From the cell containing the given text, extract its center point as (X, Y) coordinate. 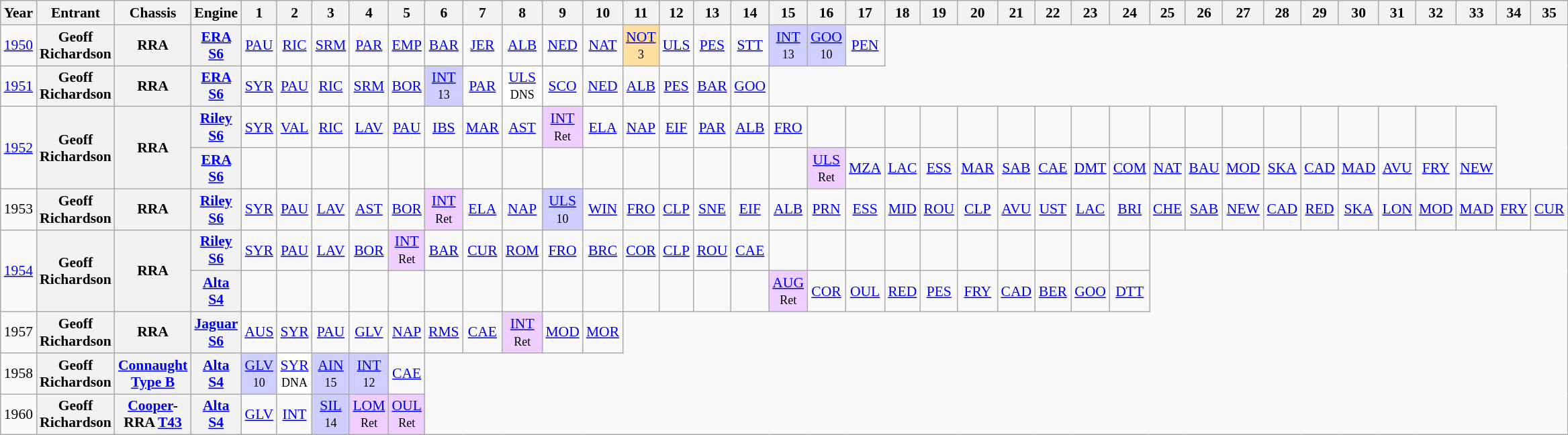
RMS (444, 333)
ROM (522, 250)
33 (1476, 13)
BRI (1129, 209)
INT12 (369, 373)
24 (1129, 13)
22 (1053, 13)
MOR (603, 333)
23 (1090, 13)
6 (444, 13)
2 (294, 13)
7 (482, 13)
LON (1397, 209)
COM (1129, 168)
JER (482, 46)
21 (1016, 13)
1958 (19, 373)
DMT (1090, 168)
MID (903, 209)
20 (978, 13)
Entrant (75, 13)
Year (19, 13)
32 (1436, 13)
Jaguar S6 (216, 333)
4 (369, 13)
27 (1244, 13)
CHE (1167, 209)
35 (1550, 13)
AIN15 (331, 373)
11 (641, 13)
8 (522, 13)
1957 (19, 333)
ULSRet (826, 168)
25 (1167, 13)
31 (1397, 13)
12 (677, 13)
Cooper-RRA T43 (153, 415)
BER (1053, 291)
16 (826, 13)
PEN (865, 46)
1951 (19, 86)
1952 (19, 148)
Chassis (153, 13)
18 (903, 13)
BAU (1204, 168)
LOMRet (369, 415)
17 (865, 13)
5 (407, 13)
14 (749, 13)
1950 (19, 46)
ULS (677, 46)
WIN (603, 209)
Connaught Type B (153, 373)
EMP (407, 46)
AUGRet (788, 291)
MZA (865, 168)
19 (939, 13)
1960 (19, 415)
15 (788, 13)
OULRet (407, 415)
DTT (1129, 291)
SYRDNA (294, 373)
28 (1282, 13)
GOO10 (826, 46)
SCO (563, 86)
PRN (826, 209)
29 (1320, 13)
SNE (712, 209)
3 (331, 13)
IBS (444, 128)
1953 (19, 209)
NOT3 (641, 46)
STT (749, 46)
30 (1359, 13)
AUS (259, 333)
Engine (216, 13)
GLV10 (259, 373)
34 (1514, 13)
UST (1053, 209)
26 (1204, 13)
BRC (603, 250)
1 (259, 13)
ULS10 (563, 209)
1954 (19, 271)
SIL14 (331, 415)
INT (294, 415)
10 (603, 13)
OUL (865, 291)
9 (563, 13)
VAL (294, 128)
13 (712, 13)
ULSDNS (522, 86)
